Locate the cell with the specified text and output its (X, Y) center coordinate. 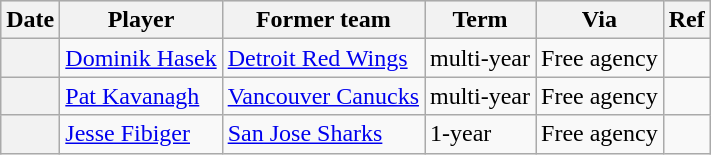
1-year (480, 134)
Via (600, 20)
Detroit Red Wings (323, 58)
Former team (323, 20)
Ref (686, 20)
Jesse Fibiger (141, 134)
Term (480, 20)
Dominik Hasek (141, 58)
Pat Kavanagh (141, 96)
Player (141, 20)
Date (30, 20)
San Jose Sharks (323, 134)
Vancouver Canucks (323, 96)
